For the text-containing cell, return its midpoint in [X, Y] coordinate format. 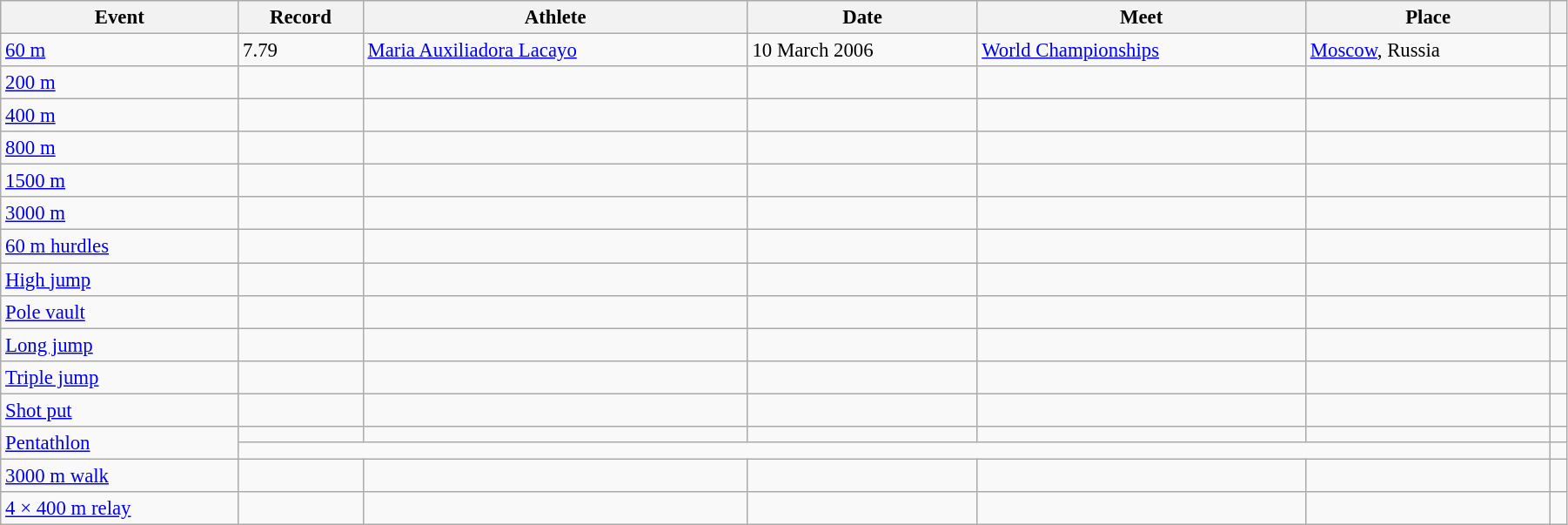
High jump [120, 279]
200 m [120, 83]
Maria Auxiliadora Lacayo [555, 50]
7.79 [301, 50]
Date [862, 17]
4 × 400 m relay [120, 508]
10 March 2006 [862, 50]
World Championships [1142, 50]
400 m [120, 116]
Athlete [555, 17]
Pole vault [120, 312]
3000 m walk [120, 475]
Shot put [120, 410]
Event [120, 17]
3000 m [120, 213]
60 m [120, 50]
Moscow, Russia [1427, 50]
Record [301, 17]
800 m [120, 148]
Meet [1142, 17]
Triple jump [120, 377]
60 m hurdles [120, 246]
Place [1427, 17]
Pentathlon [120, 443]
1500 m [120, 181]
Long jump [120, 345]
